Locate the cell with the specified text and output its [X, Y] center coordinate. 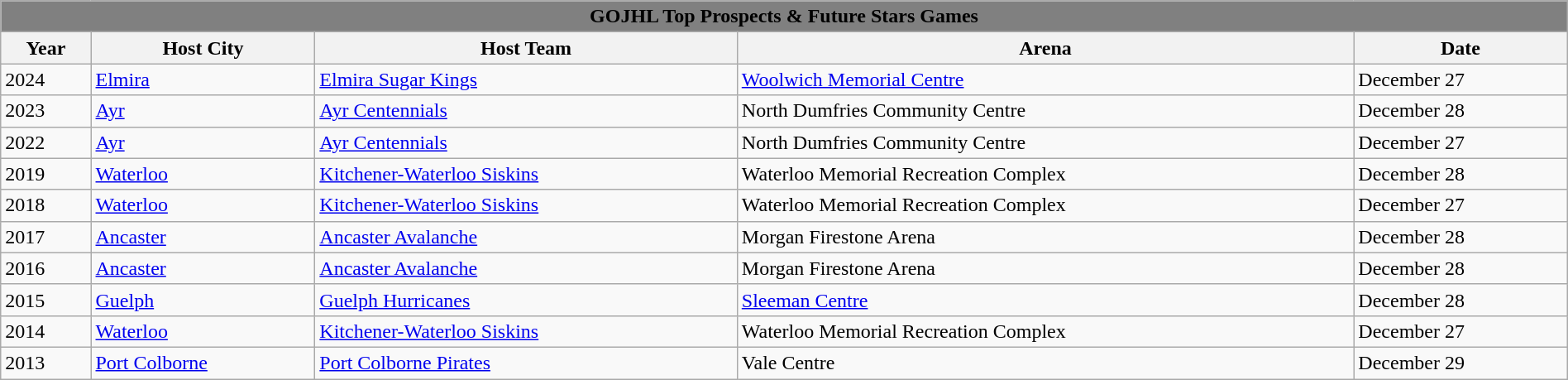
Guelph Hurricanes [526, 300]
December 29 [1460, 363]
2023 [46, 111]
2013 [46, 363]
Date [1460, 48]
Port Colborne [203, 363]
2019 [46, 174]
Arena [1045, 48]
Year [46, 48]
Host Team [526, 48]
Port Colborne Pirates [526, 363]
Vale Centre [1045, 363]
2018 [46, 205]
Host City [203, 48]
GOJHL Top Prospects & Future Stars Games [784, 17]
2022 [46, 142]
Elmira [203, 79]
Sleeman Centre [1045, 300]
2024 [46, 79]
Guelph [203, 300]
2015 [46, 300]
2016 [46, 268]
Woolwich Memorial Centre [1045, 79]
2014 [46, 331]
2017 [46, 237]
Elmira Sugar Kings [526, 79]
